Detect which cell encompasses the target text, then output its [X, Y] center coordinate. 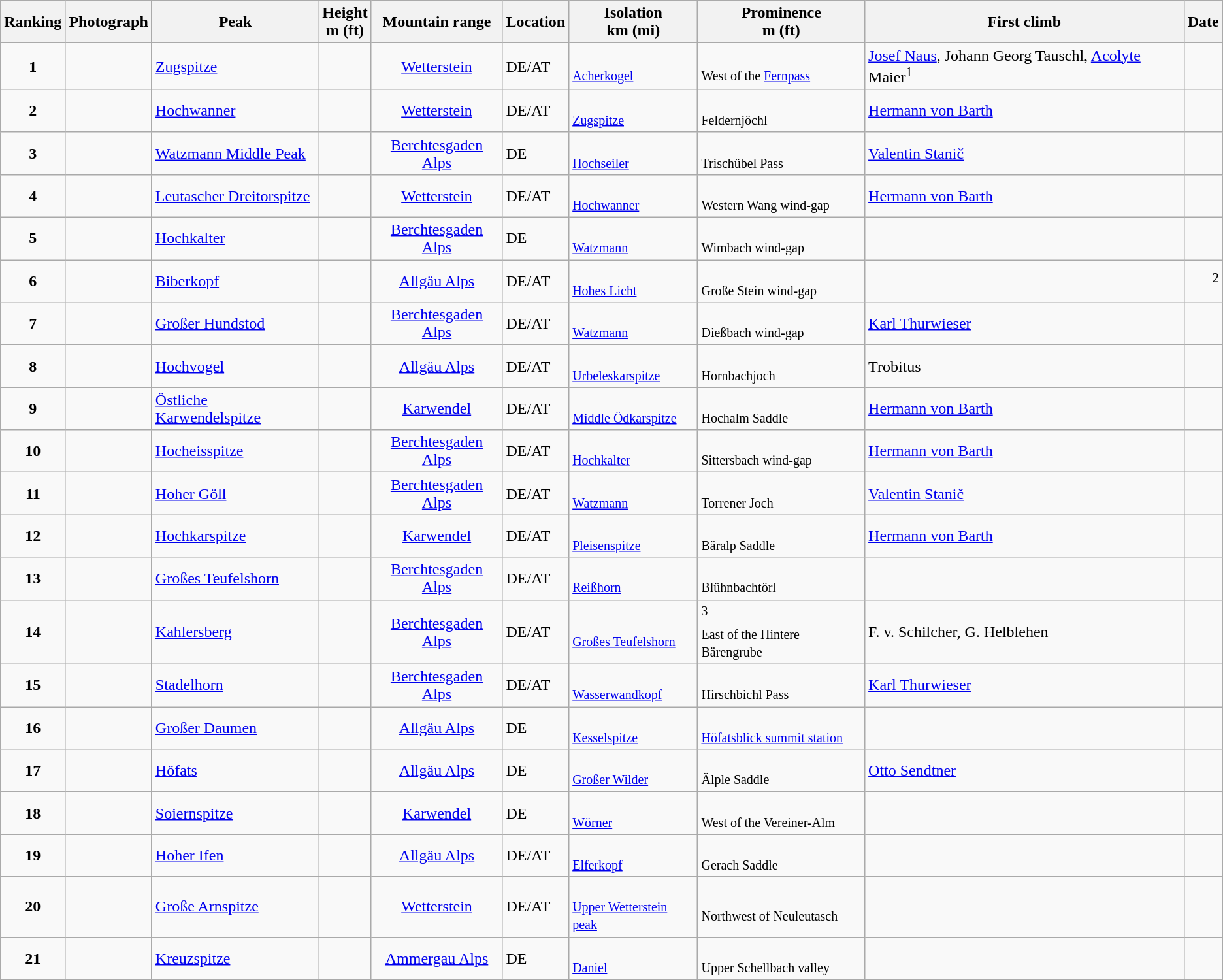
Isolationkm (mi) [634, 22]
4 [33, 196]
Pleisenspitze [634, 536]
Bäralp Saddle [781, 536]
Photograph [108, 22]
Hoher Ifen [235, 856]
Hochseiler [634, 153]
Urbeleskarspitze [634, 366]
Großer Daumen [235, 728]
Dießbach wind-gap [781, 324]
Leutascher Dreitorspitze [235, 196]
F. v. Schilcher, G. Helblehen [1024, 632]
Reißhorn [634, 579]
8 [33, 366]
3 East of the Hintere Bärengrube [781, 632]
Hochvogel [235, 366]
7 [33, 324]
West of the Vereiner-Alm [781, 813]
Upper Schellbach valley [781, 958]
Daniel [634, 958]
Torrener Joch [781, 494]
Hohes Licht [634, 281]
Wasserwandkopf [634, 686]
Peak [235, 22]
21 [33, 958]
Großer Hundstod [235, 324]
Gerach Saddle [781, 856]
9 [33, 409]
Soiernspitze [235, 813]
Östliche Karwendelspitze [235, 409]
Elferkopf [634, 856]
Prominence m (ft) [781, 22]
3 [33, 153]
Hochalm Saddle [781, 409]
Trischübel Pass [781, 153]
Kesselspitze [634, 728]
1 [33, 67]
18 [33, 813]
Acherkogel [634, 67]
Northwest of Neuleutasch [781, 907]
5 [33, 239]
Josef Naus, Johann Georg Tauschl, Acolyte Maier1 [1024, 67]
Höfatsblick summit station [781, 728]
17 [33, 771]
16 [33, 728]
Hirschbichl Pass [781, 686]
Kreuzspitze [235, 958]
Middle Ödkarspitze [634, 409]
19 [33, 856]
Hornbachjoch [781, 366]
Watzmann Middle Peak [235, 153]
Stadelhorn [235, 686]
13 [33, 579]
11 [33, 494]
Feldernjöchl [781, 111]
Upper Wetterstein peak [634, 907]
Wimbach wind-gap [781, 239]
Hochkarspitze [235, 536]
Älple Saddle [781, 771]
Wörner [634, 813]
Location [536, 22]
10 [33, 451]
Date [1203, 22]
Hoher Göll [235, 494]
Großer Wilder [634, 771]
12 [33, 536]
Mountain range [436, 22]
Heightm (ft) [345, 22]
Blühnbachtörl [781, 579]
20 [33, 907]
Große Arnspitze [235, 907]
West of the Fernpass [781, 67]
Große Stein wind-gap [781, 281]
First climb [1024, 22]
Kahlersberg [235, 632]
Höfats [235, 771]
6 [33, 281]
Ranking [33, 22]
Western Wang wind-gap [781, 196]
Ammergau Alps [436, 958]
Sittersbach wind-gap [781, 451]
Hocheisspitze [235, 451]
14 [33, 632]
Otto Sendtner [1024, 771]
15 [33, 686]
Biberkopf [235, 281]
Trobitus [1024, 366]
